Pinpoint the cell where the given text exists, returning its (x, y) midpoint coordinate. 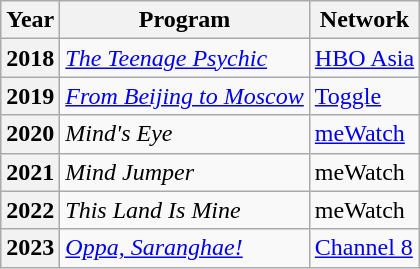
The Teenage Psychic (184, 58)
2023 (30, 248)
2020 (30, 134)
2019 (30, 96)
2022 (30, 210)
This Land Is Mine (184, 210)
2021 (30, 172)
Channel 8 (364, 248)
HBO Asia (364, 58)
From Beijing to Moscow (184, 96)
Program (184, 20)
Mind's Eye (184, 134)
Year (30, 20)
Mind Jumper (184, 172)
Network (364, 20)
2018 (30, 58)
Toggle (364, 96)
Oppa, Saranghae! (184, 248)
